Find where the given text appears and provide that cell's center as (x, y) coordinate. 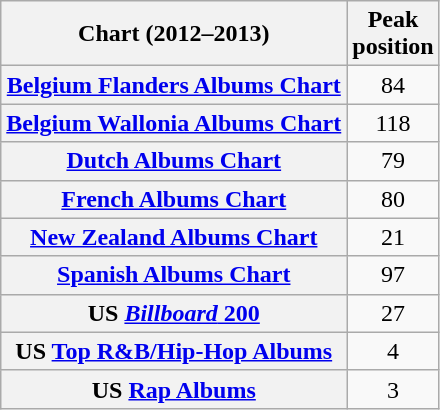
Belgium Wallonia Albums Chart (174, 123)
Peakposition (393, 34)
New Zealand Albums Chart (174, 237)
97 (393, 275)
79 (393, 161)
Spanish Albums Chart (174, 275)
French Albums Chart (174, 199)
118 (393, 123)
Dutch Albums Chart (174, 161)
3 (393, 389)
21 (393, 237)
US Rap Albums (174, 389)
US Top R&B/Hip-Hop Albums (174, 351)
27 (393, 313)
Belgium Flanders Albums Chart (174, 85)
US Billboard 200 (174, 313)
80 (393, 199)
84 (393, 85)
4 (393, 351)
Chart (2012–2013) (174, 34)
